Scan for the cell matching the given text and deliver its (x, y) coordinate at center. 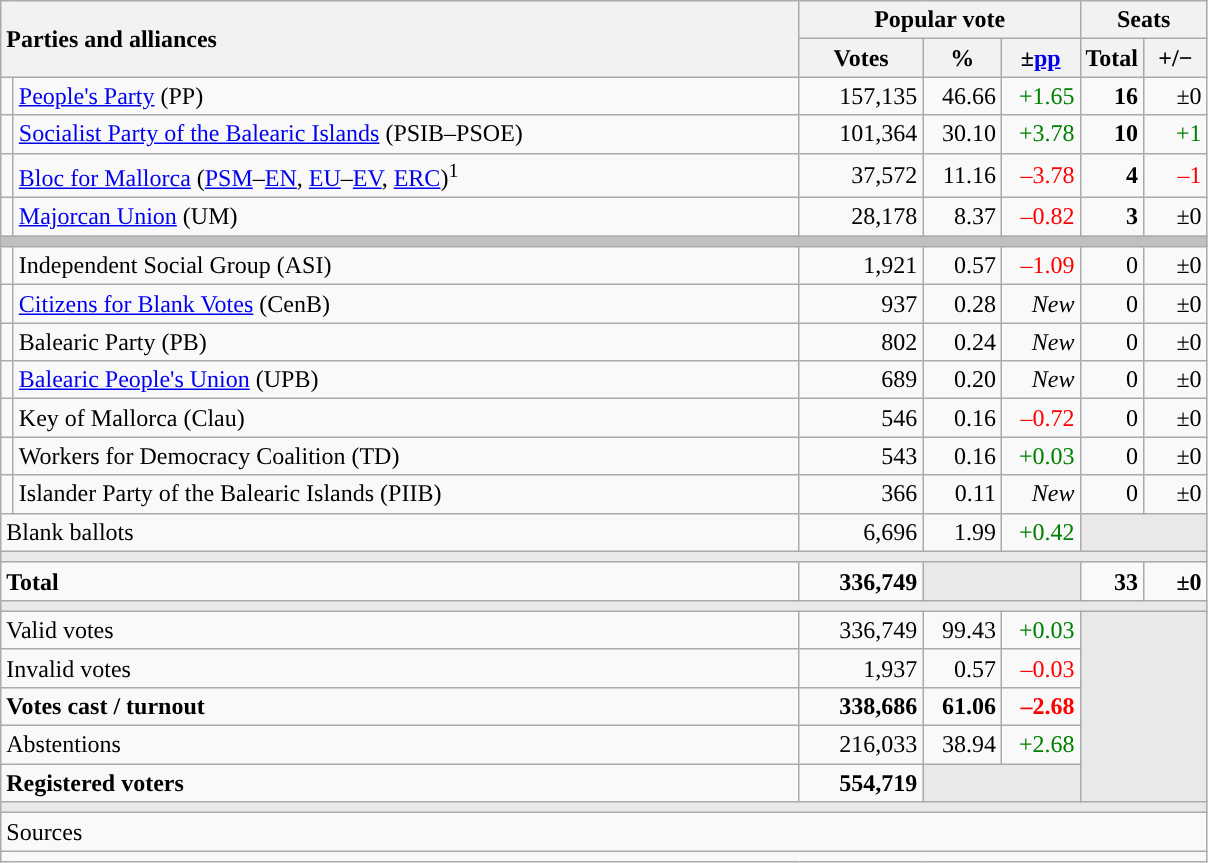
1,921 (861, 266)
+2.68 (1040, 745)
11.16 (962, 176)
30.10 (962, 134)
Blank ballots (400, 532)
Abstentions (400, 745)
Key of Mallorca (Clau) (406, 418)
0.24 (962, 342)
937 (861, 304)
0.11 (962, 494)
101,364 (861, 134)
+3.78 (1040, 134)
–1.09 (1040, 266)
–3.78 (1040, 176)
Balearic People's Union (UPB) (406, 380)
33 (1112, 581)
1,937 (861, 668)
Sources (604, 832)
37,572 (861, 176)
689 (861, 380)
3 (1112, 217)
10 (1112, 134)
338,686 (861, 706)
Popular vote (940, 20)
Socialist Party of the Balearic Islands (PSIB–PSOE) (406, 134)
Invalid votes (400, 668)
Balearic Party (PB) (406, 342)
Workers for Democracy Coalition (TD) (406, 456)
–1 (1176, 176)
802 (861, 342)
61.06 (962, 706)
38.94 (962, 745)
157,135 (861, 96)
Citizens for Blank Votes (CenB) (406, 304)
±pp (1040, 58)
Seats (1144, 20)
16 (1112, 96)
1.99 (962, 532)
0.28 (962, 304)
4 (1112, 176)
8.37 (962, 217)
People's Party (PP) (406, 96)
Islander Party of the Balearic Islands (PIIB) (406, 494)
Votes (861, 58)
–0.72 (1040, 418)
+1 (1176, 134)
554,719 (861, 783)
Registered voters (400, 783)
Votes cast / turnout (400, 706)
6,696 (861, 532)
–2.68 (1040, 706)
+1.65 (1040, 96)
543 (861, 456)
546 (861, 418)
Bloc for Mallorca (PSM–EN, EU–EV, ERC)1 (406, 176)
–0.82 (1040, 217)
0.20 (962, 380)
Valid votes (400, 630)
216,033 (861, 745)
366 (861, 494)
99.43 (962, 630)
28,178 (861, 217)
+/− (1176, 58)
Majorcan Union (UM) (406, 217)
+0.42 (1040, 532)
Parties and alliances (400, 39)
Independent Social Group (ASI) (406, 266)
% (962, 58)
–0.03 (1040, 668)
46.66 (962, 96)
